Output the [x, y] coordinate of the center of the cell containing the given text.  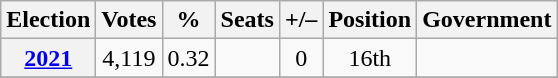
4,119 [129, 58]
0 [300, 58]
2021 [48, 58]
Votes [129, 20]
% [188, 20]
Government [487, 20]
0.32 [188, 58]
Election [48, 20]
16th [370, 58]
Seats [247, 20]
Position [370, 20]
+/– [300, 20]
